Return the (x, y) coordinate for the center point of the cell that contains the specified text.  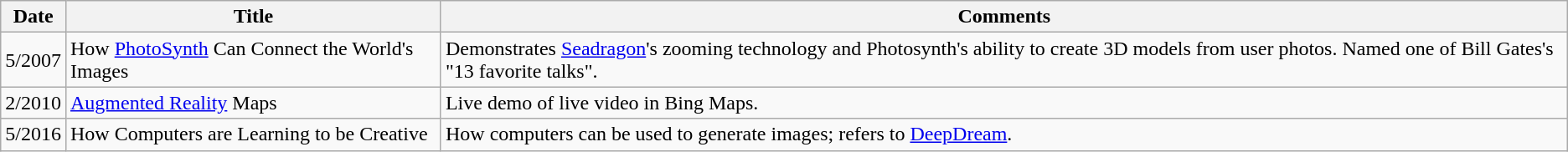
2/2010 (34, 103)
How computers can be used to generate images; refers to DeepDream. (1003, 134)
How Computers are Learning to be Creative (253, 134)
5/2016 (34, 134)
How PhotoSynth Can Connect the World's Images (253, 60)
Date (34, 17)
5/2007 (34, 60)
Title (253, 17)
Comments (1003, 17)
Augmented Reality Maps (253, 103)
Live demo of live video in Bing Maps. (1003, 103)
